Scan for the cell matching the given text and deliver its (x, y) coordinate at center. 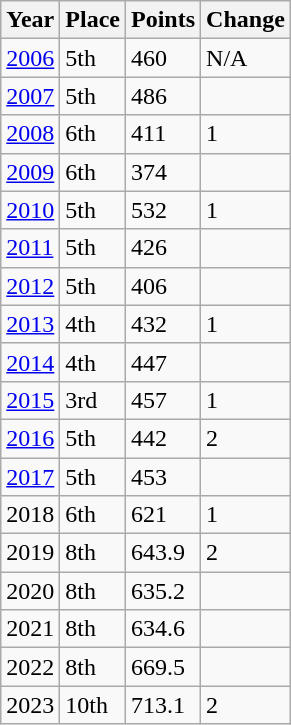
2022 (30, 667)
426 (164, 248)
634.6 (164, 629)
2023 (30, 705)
486 (164, 96)
432 (164, 324)
2015 (30, 400)
2014 (30, 362)
Place (93, 20)
Points (164, 20)
453 (164, 477)
374 (164, 172)
635.2 (164, 591)
457 (164, 400)
Change (246, 20)
713.1 (164, 705)
669.5 (164, 667)
532 (164, 210)
2017 (30, 477)
411 (164, 134)
643.9 (164, 553)
2012 (30, 286)
2013 (30, 324)
621 (164, 515)
442 (164, 438)
2008 (30, 134)
2007 (30, 96)
2019 (30, 553)
Year (30, 20)
2020 (30, 591)
2006 (30, 58)
N/A (246, 58)
2021 (30, 629)
447 (164, 362)
2016 (30, 438)
2010 (30, 210)
3rd (93, 400)
2009 (30, 172)
2011 (30, 248)
10th (93, 705)
2018 (30, 515)
460 (164, 58)
406 (164, 286)
